Locate the cell with the specified text and output its [X, Y] center coordinate. 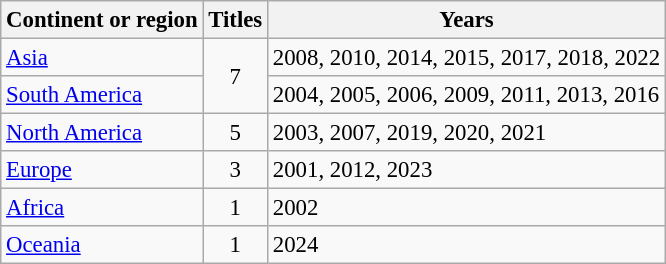
Asia [102, 58]
5 [236, 133]
2001, 2012, 2023 [467, 170]
3 [236, 170]
2004, 2005, 2006, 2009, 2011, 2013, 2016 [467, 95]
Titles [236, 20]
Continent or region [102, 20]
Oceania [102, 245]
Years [467, 20]
South America [102, 95]
7 [236, 76]
2002 [467, 208]
2008, 2010, 2014, 2015, 2017, 2018, 2022 [467, 58]
2003, 2007, 2019, 2020, 2021 [467, 133]
Europe [102, 170]
Africa [102, 208]
North America [102, 133]
2024 [467, 245]
